Scan for the cell matching the given text and deliver its (X, Y) coordinate at center. 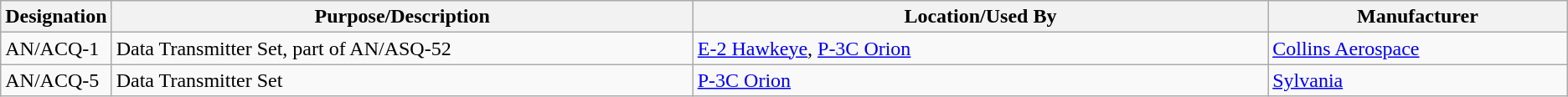
AN/ACQ-5 (56, 80)
P-3C Orion (980, 80)
Location/Used By (980, 17)
AN/ACQ-1 (56, 48)
Sylvania (1418, 80)
Data Transmitter Set, part of AN/ASQ-52 (402, 48)
Manufacturer (1418, 17)
Collins Aerospace (1418, 48)
Purpose/Description (402, 17)
E-2 Hawkeye, P-3C Orion (980, 48)
Data Transmitter Set (402, 80)
Designation (56, 17)
